Pinpoint the cell where the given text exists, returning its [x, y] midpoint coordinate. 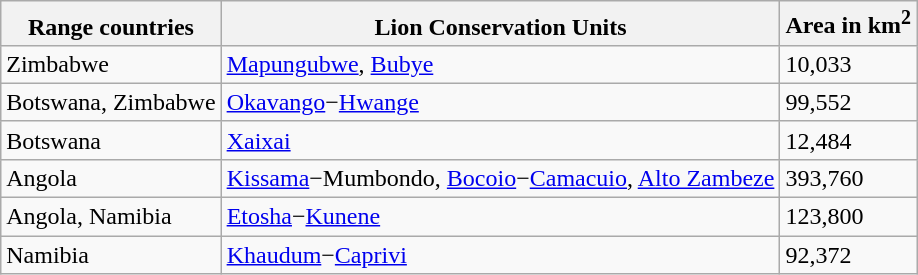
10,033 [848, 64]
Zimbabwe [111, 64]
92,372 [848, 255]
Angola [111, 178]
Namibia [111, 255]
Khaudum−Caprivi [500, 255]
Mapungubwe, Bubye [500, 64]
393,760 [848, 178]
99,552 [848, 102]
Angola, Namibia [111, 217]
Xaixai [500, 140]
12,484 [848, 140]
Botswana, Zimbabwe [111, 102]
Botswana [111, 140]
Area in km2 [848, 24]
123,800 [848, 217]
Etosha−Kunene [500, 217]
Range countries [111, 24]
Lion Conservation Units [500, 24]
Okavango−Hwange [500, 102]
Kissama−Mumbondo, Bocoio−Camacuio, Alto Zambeze [500, 178]
